Provide the (X, Y) coordinate of the cell's center where the given text is located.  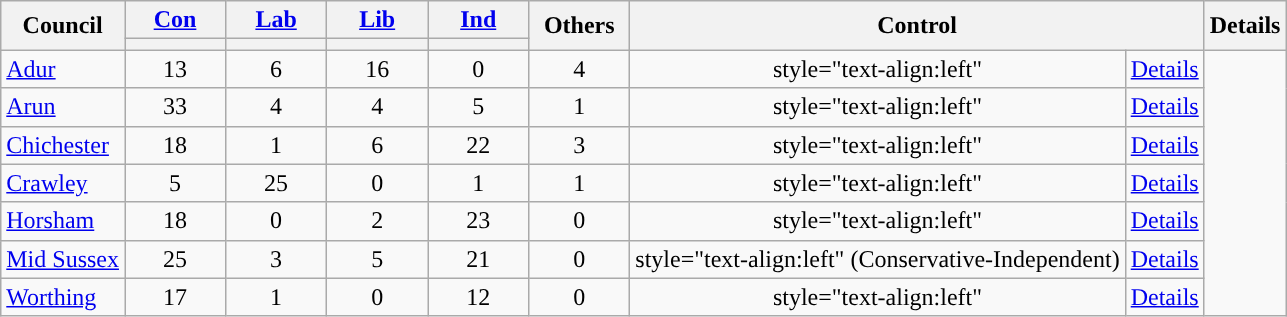
Ind (478, 20)
22 (478, 145)
style="text-align:left" (Conservative-Independent) (878, 259)
17 (174, 297)
21 (478, 259)
13 (174, 69)
Horsham (63, 221)
Council (63, 26)
12 (478, 297)
Worthing (63, 297)
2 (378, 221)
Con (174, 20)
Others (580, 26)
Lib (378, 20)
33 (174, 107)
23 (478, 221)
Crawley (63, 183)
Chichester (63, 145)
Arun (63, 107)
Adur (63, 69)
Lab (276, 20)
Control (917, 26)
16 (378, 69)
Mid Sussex (63, 259)
